Detect which cell encompasses the target text, then output its [X, Y] center coordinate. 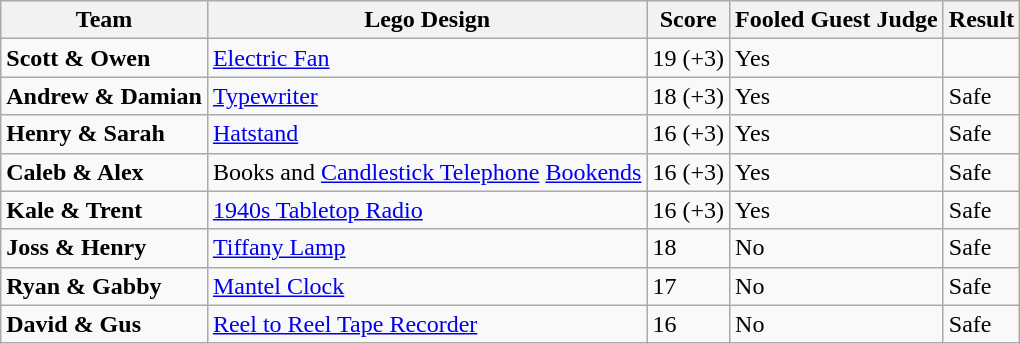
Books and Candlestick Telephone Bookends [427, 172]
Kale & Trent [104, 210]
16 [688, 324]
18 (+3) [688, 96]
19 (+3) [688, 58]
Lego Design [427, 20]
David & Gus [104, 324]
Henry & Sarah [104, 134]
Andrew & Damian [104, 96]
Fooled Guest Judge [837, 20]
Score [688, 20]
Typewriter [427, 96]
Mantel Clock [427, 286]
Joss & Henry [104, 248]
Hatstand [427, 134]
Result [981, 20]
Electric Fan [427, 58]
Scott & Owen [104, 58]
Team [104, 20]
1940s Tabletop Radio [427, 210]
Reel to Reel Tape Recorder [427, 324]
Ryan & Gabby [104, 286]
Tiffany Lamp [427, 248]
Caleb & Alex [104, 172]
17 [688, 286]
18 [688, 248]
